Pinpoint the cell where the given text exists, returning its (X, Y) midpoint coordinate. 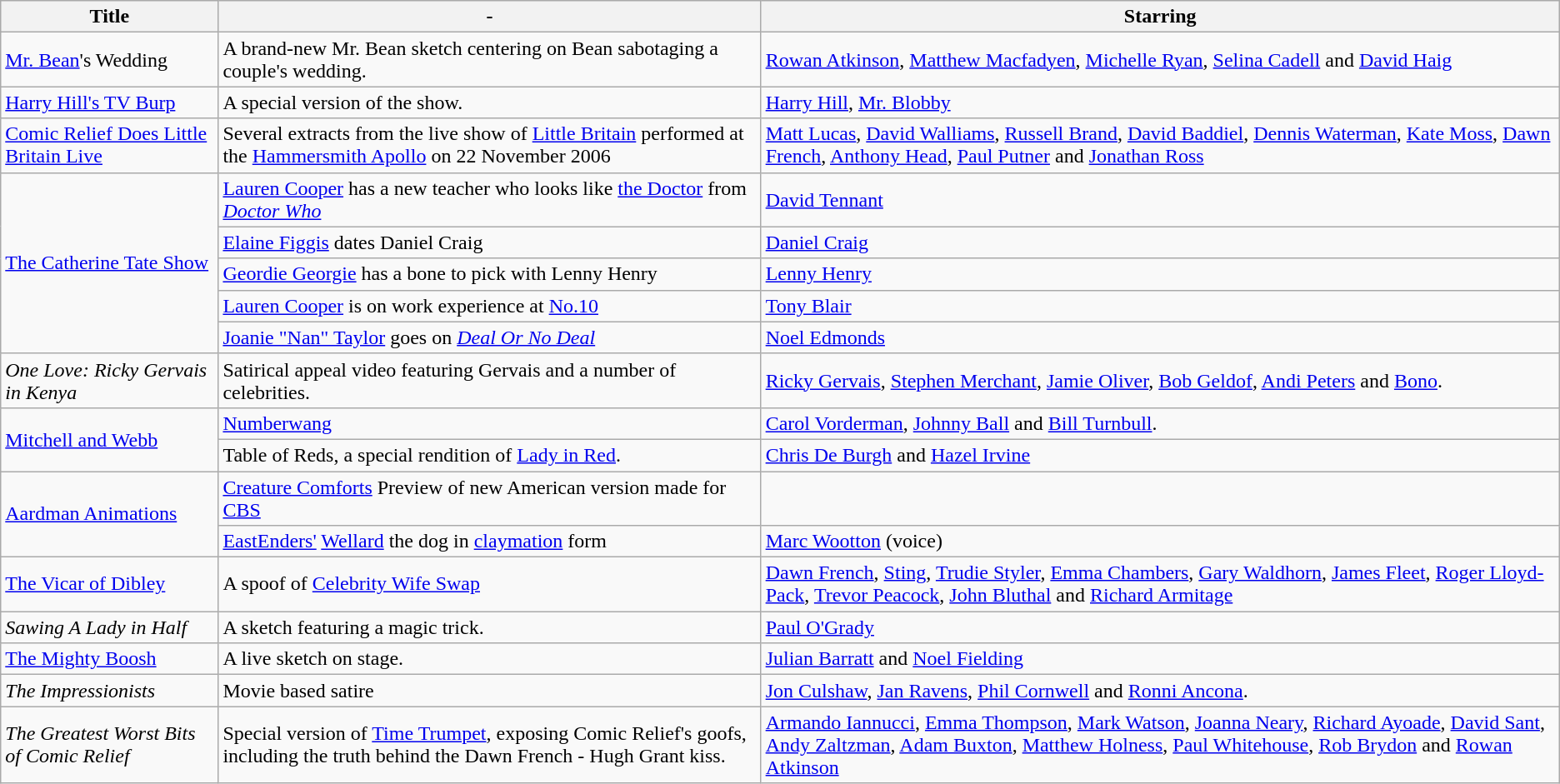
Lauren Cooper is on work experience at No.10 (490, 306)
Mitchell and Webb (110, 439)
Paul O'Grady (1160, 627)
Aardman Animations (110, 515)
A brand-new Mr. Bean sketch centering on Bean sabotaging a couple's wedding. (490, 60)
Elaine Figgis dates Daniel Craig (490, 242)
The Catherine Tate Show (110, 263)
A live sketch on stage. (490, 659)
The Impressionists (110, 691)
Noel Edmonds (1160, 337)
Geordie Georgie has a bone to pick with Lenny Henry (490, 274)
Movie based satire (490, 691)
One Love: Ricky Gervais in Kenya (110, 380)
A spoof of Celebrity Wife Swap (490, 585)
David Tennant (1160, 200)
Carol Vorderman, Johnny Ball and Bill Turnbull. (1160, 423)
Table of Reds, a special rendition of Lady in Red. (490, 455)
A sketch featuring a magic trick. (490, 627)
Creature Comforts Preview of new American version made for CBS (490, 498)
Starring (1160, 17)
Harry Hill, Mr. Blobby (1160, 102)
EastEnders' Wellard the dog in claymation form (490, 542)
Julian Barratt and Noel Fielding (1160, 659)
Matt Lucas, David Walliams, Russell Brand, David Baddiel, Dennis Waterman, Kate Moss, Dawn French, Anthony Head, Paul Putner and Jonathan Ross (1160, 145)
Title (110, 17)
A special version of the show. (490, 102)
Mr. Bean's Wedding (110, 60)
Lauren Cooper has a new teacher who looks like the Doctor from Doctor Who (490, 200)
- (490, 17)
Numberwang (490, 423)
Rowan Atkinson, Matthew Macfadyen, Michelle Ryan, Selina Cadell and David Haig (1160, 60)
Ricky Gervais, Stephen Merchant, Jamie Oliver, Bob Geldof, Andi Peters and Bono. (1160, 380)
Lenny Henry (1160, 274)
The Vicar of Dibley (110, 585)
Comic Relief Does Little Britain Live (110, 145)
Sawing A Lady in Half (110, 627)
Several extracts from the live show of Little Britain performed at the Hammersmith Apollo on 22 November 2006 (490, 145)
Jon Culshaw, Jan Ravens, Phil Cornwell and Ronni Ancona. (1160, 691)
Joanie "Nan" Taylor goes on Deal Or No Deal (490, 337)
Satirical appeal video featuring Gervais and a number of celebrities. (490, 380)
The Greatest Worst Bits of Comic Relief (110, 745)
Marc Wootton (voice) (1160, 542)
Daniel Craig (1160, 242)
Special version of Time Trumpet, exposing Comic Relief's goofs, including the truth behind the Dawn French - Hugh Grant kiss. (490, 745)
Harry Hill's TV Burp (110, 102)
Tony Blair (1160, 306)
The Mighty Boosh (110, 659)
Dawn French, Sting, Trudie Styler, Emma Chambers, Gary Waldhorn, James Fleet, Roger Lloyd-Pack, Trevor Peacock, John Bluthal and Richard Armitage (1160, 585)
Chris De Burgh and Hazel Irvine (1160, 455)
